Output the [X, Y] coordinate of the center of the cell containing the given text.  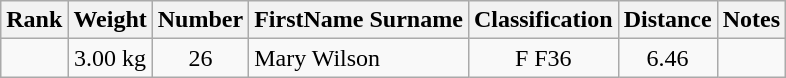
Weight [110, 20]
Distance [668, 20]
F F36 [543, 58]
Notes [751, 20]
Number [200, 20]
3.00 kg [110, 58]
Rank [34, 20]
FirstName Surname [359, 20]
6.46 [668, 58]
Classification [543, 20]
Mary Wilson [359, 58]
26 [200, 58]
